Determine the (x, y) coordinate at the center of the cell enclosing the given text.  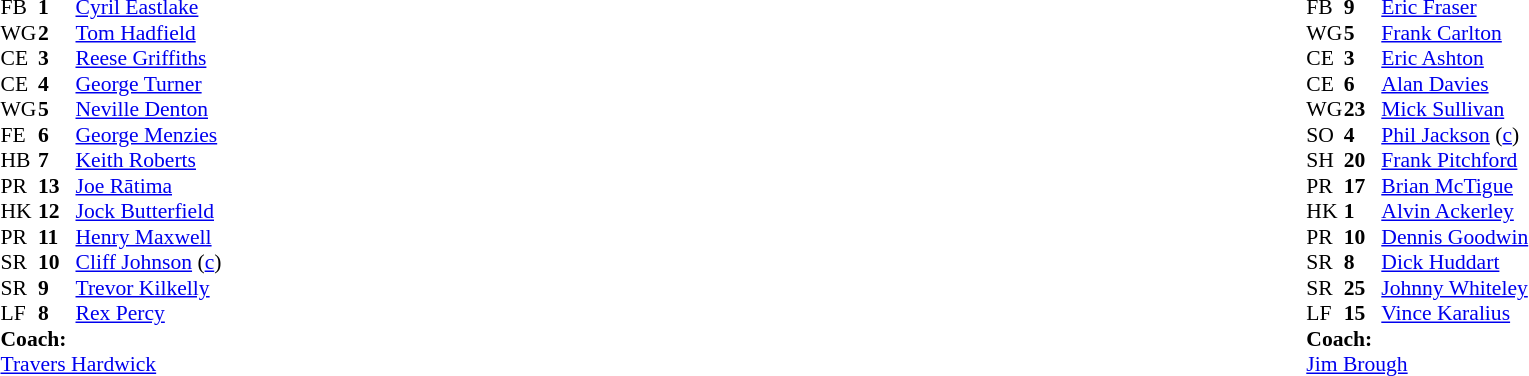
George Menzies (149, 135)
Cliff Johnson (c) (149, 263)
Neville Denton (149, 109)
Dennis Goodwin (1454, 237)
FE (19, 135)
Frank Carlton (1454, 33)
Henry Maxwell (149, 237)
15 (1363, 313)
23 (1363, 109)
Keith Roberts (149, 161)
Mick Sullivan (1454, 109)
SH (1325, 161)
7 (57, 161)
17 (1363, 186)
George Turner (149, 84)
Vince Karalius (1454, 313)
Frank Pitchford (1454, 161)
Johnny Whiteley (1454, 288)
Dick Huddart (1454, 263)
1 (1363, 211)
Tom Hadfield (149, 33)
Trevor Kilkelly (149, 288)
2 (57, 33)
Rex Percy (149, 313)
HB (19, 161)
11 (57, 237)
20 (1363, 161)
Reese Griffiths (149, 59)
25 (1363, 288)
13 (57, 186)
9 (57, 288)
Brian McTigue (1454, 186)
SO (1325, 135)
Alan Davies (1454, 84)
Joe Rātima (149, 186)
Alvin Ackerley (1454, 211)
12 (57, 211)
Phil Jackson (c) (1454, 135)
Jock Butterfield (149, 211)
Eric Ashton (1454, 59)
